Output the (x, y) coordinate of the center of the cell containing the given text.  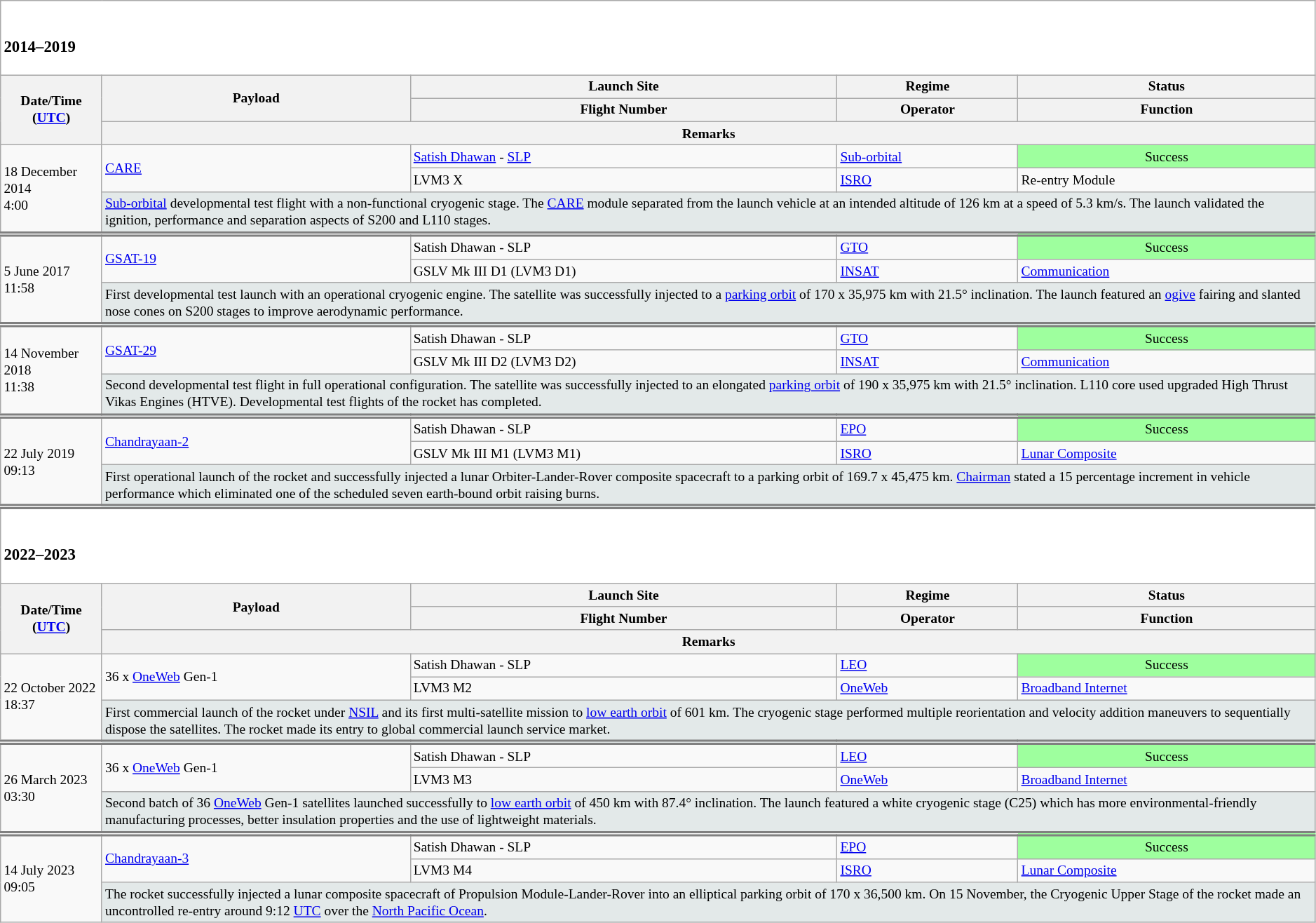
14 July 202309:05 (52, 878)
GSLV Mk III D1 (LVM3 D1) (624, 271)
Chandrayaan-3 (256, 858)
22 July 201909:13 (52, 461)
LVM3 X (624, 180)
26 March 202303:30 (52, 788)
5 June 201711:58 (52, 279)
GSLV Mk III D2 (LVM3 D2) (624, 362)
GSAT-19 (256, 258)
Chandrayaan-2 (256, 440)
Re-entry Module (1167, 180)
LVM3 M2 (624, 689)
GSLV Mk III M1 (LVM3 M1) (624, 453)
2014–2019 (658, 38)
2022–2023 (658, 546)
LVM3 M4 (624, 871)
CARE (256, 168)
GSAT-29 (256, 349)
18 December 20144:00 (52, 189)
14 November 201811:38 (52, 370)
LVM3 M3 (624, 780)
Sub-orbital (928, 156)
22 October 202218:37 (52, 699)
